Extract the (X, Y) coordinate from the center of the cell holding the provided text.  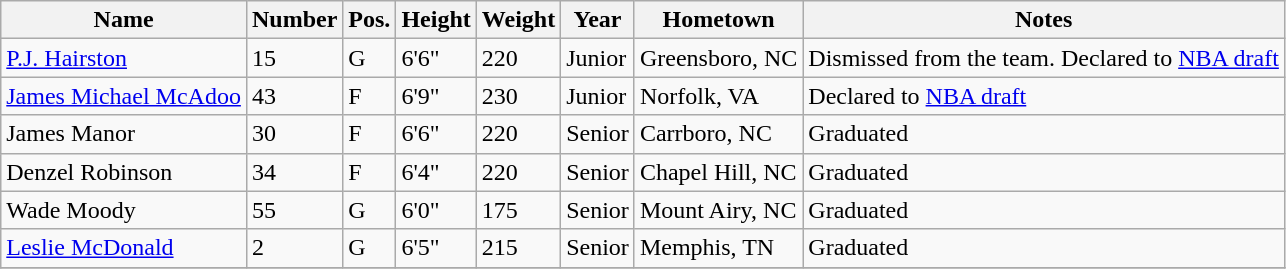
2 (294, 248)
Pos. (370, 20)
Mount Airy, NC (718, 210)
30 (294, 134)
Notes (1044, 20)
215 (518, 248)
6'0" (436, 210)
Height (436, 20)
Declared to NBA draft (1044, 96)
Memphis, TN (718, 248)
Hometown (718, 20)
6'5" (436, 248)
James Michael McAdoo (124, 96)
Greensboro, NC (718, 58)
6'9" (436, 96)
Name (124, 20)
Norfolk, VA (718, 96)
Denzel Robinson (124, 172)
Leslie McDonald (124, 248)
Wade Moody (124, 210)
P.J. Hairston (124, 58)
43 (294, 96)
Dismissed from the team. Declared to NBA draft (1044, 58)
Year (598, 20)
175 (518, 210)
Weight (518, 20)
6'4" (436, 172)
Chapel Hill, NC (718, 172)
Number (294, 20)
34 (294, 172)
230 (518, 96)
James Manor (124, 134)
55 (294, 210)
Carrboro, NC (718, 134)
15 (294, 58)
